Detect which cell encompasses the target text, then output its (x, y) center coordinate. 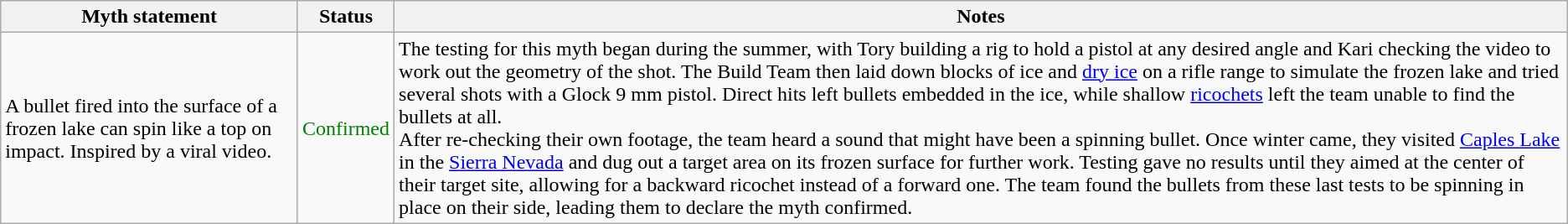
Confirmed (345, 128)
A bullet fired into the surface of a frozen lake can spin like a top on impact. Inspired by a viral video. (149, 128)
Status (345, 17)
Notes (982, 17)
Myth statement (149, 17)
